For the text-containing cell, return its midpoint in (X, Y) coordinate format. 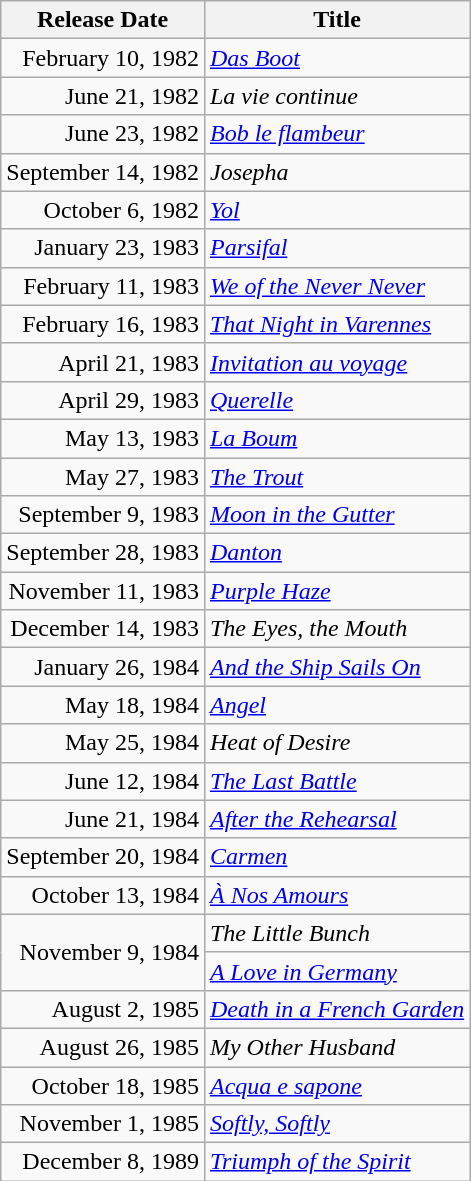
Josepha (336, 172)
Purple Haze (336, 591)
May 27, 1983 (103, 477)
August 2, 1985 (103, 1009)
June 12, 1984 (103, 781)
À Nos Amours (336, 895)
August 26, 1985 (103, 1047)
Title (336, 20)
February 10, 1982 (103, 58)
September 20, 1984 (103, 857)
The Eyes, the Mouth (336, 629)
October 13, 1984 (103, 895)
La Boum (336, 438)
Triumph of the Spirit (336, 1162)
November 1, 1985 (103, 1124)
Yol (336, 210)
The Little Bunch (336, 933)
Release Date (103, 20)
February 11, 1983 (103, 286)
June 23, 1982 (103, 134)
April 21, 1983 (103, 362)
February 16, 1983 (103, 324)
January 23, 1983 (103, 248)
May 13, 1983 (103, 438)
September 28, 1983 (103, 553)
October 6, 1982 (103, 210)
A Love in Germany (336, 971)
That Night in Varennes (336, 324)
We of the Never Never (336, 286)
April 29, 1983 (103, 400)
November 11, 1983 (103, 591)
The Last Battle (336, 781)
June 21, 1984 (103, 819)
Danton (336, 553)
November 9, 1984 (103, 952)
Querelle (336, 400)
Carmen (336, 857)
June 21, 1982 (103, 96)
Angel (336, 705)
September 14, 1982 (103, 172)
September 9, 1983 (103, 515)
After the Rehearsal (336, 819)
May 18, 1984 (103, 705)
Parsifal (336, 248)
October 18, 1985 (103, 1085)
December 8, 1989 (103, 1162)
The Trout (336, 477)
December 14, 1983 (103, 629)
My Other Husband (336, 1047)
Invitation au voyage (336, 362)
January 26, 1984 (103, 667)
Acqua e sapone (336, 1085)
May 25, 1984 (103, 743)
And the Ship Sails On (336, 667)
Heat of Desire (336, 743)
Bob le flambeur (336, 134)
Moon in the Gutter (336, 515)
Death in a French Garden (336, 1009)
La vie continue (336, 96)
Softly, Softly (336, 1124)
Das Boot (336, 58)
